Identify which cell holds the provided text, then report its [x, y] central coordinate. 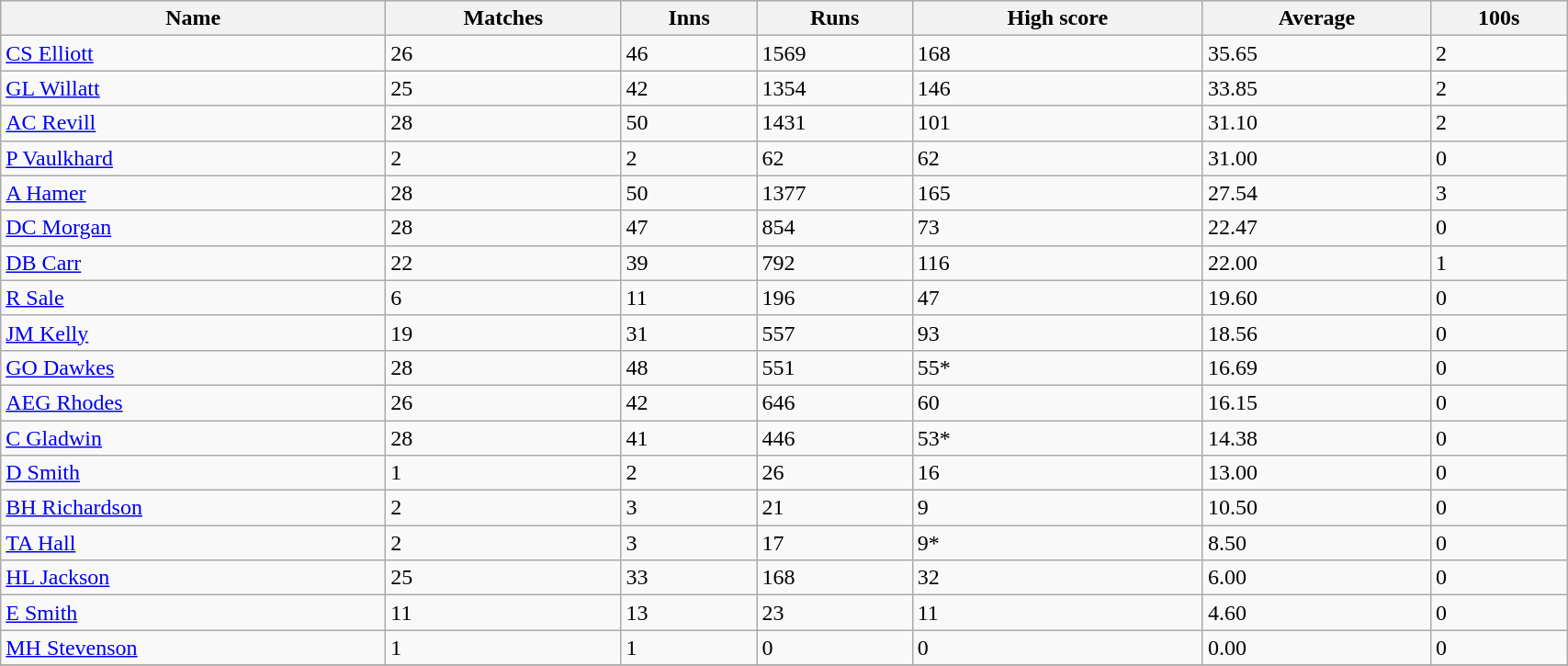
DB Carr [193, 263]
16.69 [1316, 367]
R Sale [193, 298]
19 [503, 333]
AEG Rhodes [193, 402]
22 [503, 263]
46 [689, 53]
32 [1057, 578]
55* [1057, 367]
31 [689, 333]
100s [1499, 18]
13.00 [1316, 473]
6 [503, 298]
27.54 [1316, 193]
Name [193, 18]
A Hamer [193, 193]
792 [834, 263]
1354 [834, 88]
39 [689, 263]
AC Revill [193, 123]
35.65 [1316, 53]
73 [1057, 228]
Matches [503, 18]
41 [689, 438]
C Gladwin [193, 438]
10.50 [1316, 508]
17 [834, 543]
1377 [834, 193]
101 [1057, 123]
22.00 [1316, 263]
9 [1057, 508]
MH Stevenson [193, 648]
551 [834, 367]
33 [689, 578]
BH Richardson [193, 508]
Runs [834, 18]
0.00 [1316, 648]
9* [1057, 543]
165 [1057, 193]
60 [1057, 402]
6.00 [1316, 578]
21 [834, 508]
E Smith [193, 613]
DC Morgan [193, 228]
Average [1316, 18]
23 [834, 613]
GO Dawkes [193, 367]
33.85 [1316, 88]
16.15 [1316, 402]
19.60 [1316, 298]
13 [689, 613]
22.47 [1316, 228]
14.38 [1316, 438]
D Smith [193, 473]
18.56 [1316, 333]
JM Kelly [193, 333]
Inns [689, 18]
HL Jackson [193, 578]
116 [1057, 263]
High score [1057, 18]
196 [834, 298]
646 [834, 402]
854 [834, 228]
557 [834, 333]
31.00 [1316, 158]
1431 [834, 123]
48 [689, 367]
GL Willatt [193, 88]
TA Hall [193, 543]
P Vaulkhard [193, 158]
31.10 [1316, 123]
8.50 [1316, 543]
16 [1057, 473]
146 [1057, 88]
1569 [834, 53]
4.60 [1316, 613]
446 [834, 438]
CS Elliott [193, 53]
93 [1057, 333]
53* [1057, 438]
